Find where the given text appears and provide that cell's center as (x, y) coordinate. 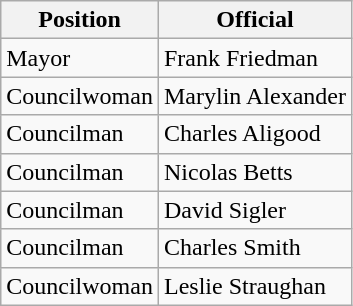
Official (254, 20)
Frank Friedman (254, 58)
Marylin Alexander (254, 96)
David Sigler (254, 210)
Position (80, 20)
Nicolas Betts (254, 172)
Leslie Straughan (254, 286)
Charles Aligood (254, 134)
Mayor (80, 58)
Charles Smith (254, 248)
